Determine the (x, y) coordinate at the center of the cell enclosing the given text.  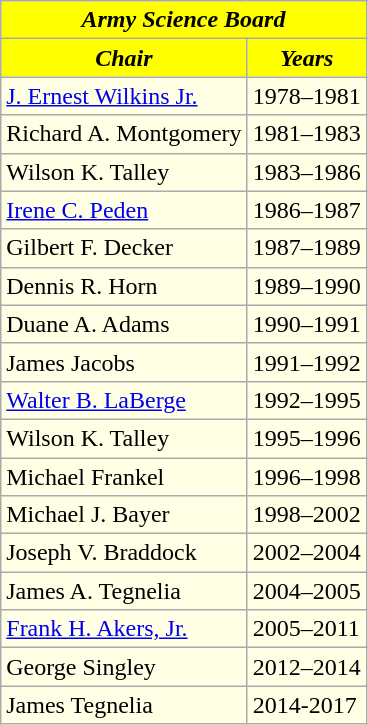
Walter B. LaBerge (124, 400)
Gilbert F. Decker (124, 248)
Michael J. Bayer (124, 515)
James A. Tegnelia (124, 591)
Years (306, 58)
1986–1987 (306, 210)
2014-2017 (306, 705)
1996–1998 (306, 477)
Dennis R. Horn (124, 286)
Richard A. Montgomery (124, 134)
1998–2002 (306, 515)
Joseph V. Braddock (124, 553)
J. Ernest Wilkins Jr. (124, 96)
Army Science Board (184, 20)
1978–1981 (306, 96)
James Tegnelia (124, 705)
Duane A. Adams (124, 324)
2005–2011 (306, 629)
2004–2005 (306, 591)
1989–1990 (306, 286)
1987–1989 (306, 248)
1992–1995 (306, 400)
Frank H. Akers, Jr. (124, 629)
1991–1992 (306, 362)
1983–1986 (306, 172)
2012–2014 (306, 667)
Irene C. Peden (124, 210)
1981–1983 (306, 134)
George Singley (124, 667)
James Jacobs (124, 362)
1990–1991 (306, 324)
Michael Frankel (124, 477)
2002–2004 (306, 553)
Chair (124, 58)
1995–1996 (306, 438)
